Pinpoint the cell where the given text exists, returning its (x, y) midpoint coordinate. 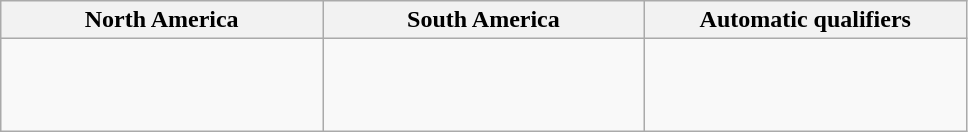
Automatic qualifiers (805, 20)
South America (484, 20)
North America (162, 20)
